Extract the [x, y] coordinate from the center of the cell holding the provided text.  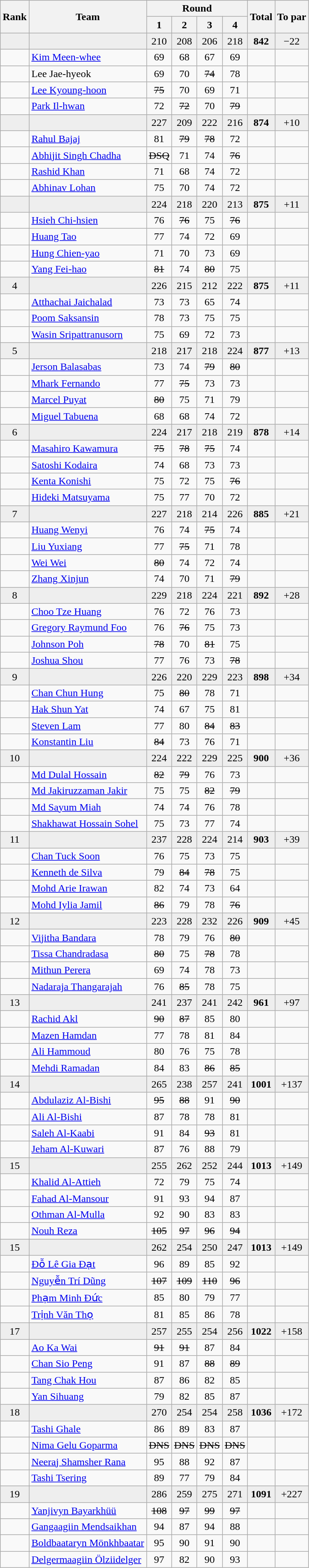
892 [261, 595]
Nguyễn Trí Dũng [88, 1281]
Yang Fei-hao [88, 269]
Joshua Shou [88, 660]
Chan Chun Hung [88, 693]
Neeraj Shamsher Rana [88, 1461]
+97 [292, 1003]
Huang Wenyi [88, 530]
Md Jakiruzzaman Jakir [88, 791]
259 [184, 1494]
Kenneth de Silva [88, 872]
Kim Meen-whee [88, 57]
6 [15, 432]
Round [197, 9]
110 [210, 1281]
252 [210, 1166]
108 [159, 1510]
+21 [292, 514]
Konstantin Liu [88, 742]
+28 [292, 595]
232 [210, 921]
215 [184, 286]
Mohd Iylia Jamil [88, 905]
+172 [292, 1413]
909 [261, 921]
Rank [15, 17]
225 [235, 758]
256 [235, 1331]
Ali Hammoud [88, 1052]
Kenta Konishi [88, 481]
Lee Kyoung-hoon [88, 90]
DSQ [159, 155]
Mhark Fernando [88, 383]
212 [210, 286]
Md Sayum Miah [88, 807]
18 [15, 1413]
874 [261, 122]
Jerson Balasabas [88, 367]
Abdulaziz Al-Bishi [88, 1100]
Liu Yuxiang [88, 546]
17 [15, 1331]
Tashi Ghale [88, 1429]
Satoshi Kodaira [88, 465]
107 [159, 1281]
877 [261, 351]
Mohd Arie Irawan [88, 888]
250 [210, 1247]
Masahiro Kawamura [88, 448]
+227 [292, 1494]
Total [261, 17]
Huang Tao [88, 237]
Tang Chak Hou [88, 1380]
10 [15, 758]
Khalid Al-Attieh [88, 1182]
Gregory Raymund Foo [88, 628]
242 [235, 1003]
258 [235, 1413]
265 [159, 1084]
+14 [292, 432]
Zhang Xinjun [88, 579]
13 [15, 1003]
Ali Al-Bishi [88, 1117]
244 [235, 1166]
+34 [292, 677]
Tissa Chandradasa [88, 954]
3 [210, 25]
Shakhawat Hossain Sohel [88, 823]
Chan Sio Peng [88, 1364]
Fahad Al-Mansour [88, 1198]
+10 [292, 122]
885 [261, 514]
271 [235, 1494]
Abhijit Singh Chadha [88, 155]
Rashid Khan [88, 171]
Atthachai Jaichalad [88, 302]
Boldbaataryn Mönkhbaatar [88, 1543]
Wei Wei [88, 563]
Hak Shun Yat [88, 709]
Johnson Poh [88, 644]
Vijitha Bandara [88, 937]
Đỗ Lê Gia Đạt [88, 1264]
221 [235, 595]
275 [210, 1494]
Trịnh Văn Thọ [88, 1315]
1091 [261, 1494]
Gangaagiin Mendsaikhan [88, 1527]
8 [15, 595]
Chan Tuck Soon [88, 856]
Abhinav Lohan [88, 188]
Rachid Akl [88, 1019]
Phạm Minh Đức [88, 1298]
+137 [292, 1084]
To par [292, 17]
208 [184, 41]
Steven Lam [88, 726]
−22 [292, 41]
Tashi Tsering [88, 1478]
Ao Ka Wai [88, 1347]
1001 [261, 1084]
842 [261, 41]
1 [159, 25]
5 [15, 351]
247 [235, 1247]
65 [210, 302]
898 [261, 677]
219 [235, 432]
Md Dulal Hossain [88, 775]
Nima Gelu Goparma [88, 1445]
Wasin Sripattranusorn [88, 334]
Rahul Bajaj [88, 139]
Jeham Al-Kuwari [88, 1149]
213 [235, 204]
206 [210, 41]
216 [235, 122]
Park Il-hwan [88, 106]
900 [261, 758]
64 [235, 888]
Mazen Hamdan [88, 1035]
Hsieh Chi-hsien [88, 221]
Delgermaagiin Ölziidelger [88, 1559]
286 [159, 1494]
105 [159, 1231]
14 [15, 1084]
9 [15, 677]
Team [88, 17]
+36 [292, 758]
Mehdi Ramadan [88, 1068]
903 [261, 840]
1022 [261, 1331]
Hung Chien-yao [88, 253]
270 [159, 1413]
210 [159, 41]
+45 [292, 921]
Othman Al-Mulla [88, 1214]
1036 [261, 1413]
109 [184, 1281]
Choo Tze Huang [88, 611]
Nouh Reza [88, 1231]
Yan Sihuang [88, 1396]
Poom Saksansin [88, 318]
Hideki Matsuyama [88, 498]
Saleh Al-Kaabi [88, 1133]
238 [184, 1084]
Marcel Puyat [88, 399]
878 [261, 432]
Nadaraja Thangarajah [88, 986]
11 [15, 840]
+13 [292, 351]
19 [15, 1494]
961 [261, 1003]
+39 [292, 840]
Lee Jae-hyeok [88, 74]
2 [184, 25]
Mithun Perera [88, 970]
99 [210, 1510]
7 [15, 514]
+158 [292, 1331]
209 [184, 122]
Miguel Tabuena [88, 416]
12 [15, 921]
Yanjivyn Bayarkhüü [88, 1510]
